From the cell containing the given text, extract its center point as [X, Y] coordinate. 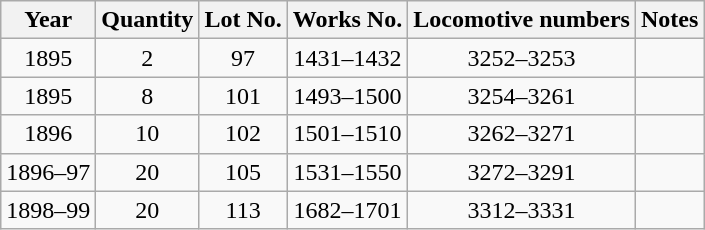
3252–3253 [522, 58]
2 [148, 58]
1896 [48, 134]
1898–99 [48, 210]
1682–1701 [347, 210]
Locomotive numbers [522, 20]
105 [243, 172]
1896–97 [48, 172]
1531–1550 [347, 172]
97 [243, 58]
8 [148, 96]
10 [148, 134]
Quantity [148, 20]
113 [243, 210]
Notes [669, 20]
1493–1500 [347, 96]
Works No. [347, 20]
102 [243, 134]
1501–1510 [347, 134]
101 [243, 96]
Year [48, 20]
3272–3291 [522, 172]
Lot No. [243, 20]
3254–3261 [522, 96]
1431–1432 [347, 58]
3312–3331 [522, 210]
3262–3271 [522, 134]
